Return [X, Y] of the center of cell containing provided text 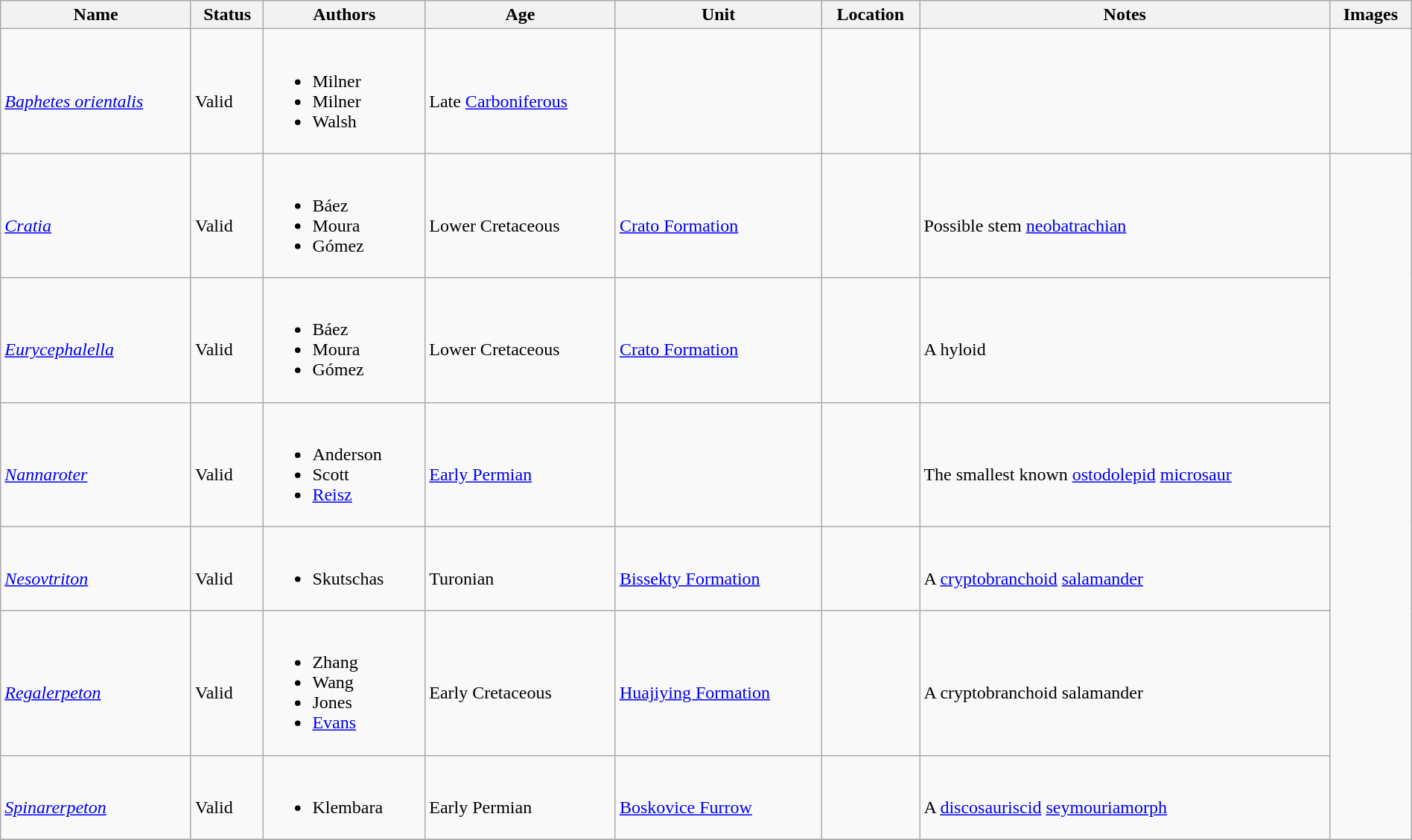
Nesovtriton [96, 569]
Notes [1125, 15]
Images [1371, 15]
Early Cretaceous [521, 683]
Late Carboniferous [521, 91]
MilnerMilnerWalsh [344, 91]
Possible stem neobatrachian [1125, 216]
Location [871, 15]
Authors [344, 15]
Turonian [521, 569]
Bissekty Formation [718, 569]
A discosauriscid seymouriamorph [1125, 797]
The smallest known ostodolepid microsaur [1125, 465]
Nannaroter [96, 465]
ZhangWangJonesEvans [344, 683]
Klembara [344, 797]
Spinarerpeton [96, 797]
Boskovice Furrow [718, 797]
Eurycephalella [96, 340]
Skutschas [344, 569]
Regalerpeton [96, 683]
Cratia [96, 216]
Status [226, 15]
A hyloid [1125, 340]
Name [96, 15]
AndersonScottReisz [344, 465]
Age [521, 15]
Huajiying Formation [718, 683]
Baphetes orientalis [96, 91]
Unit [718, 15]
